Detect which cell encompasses the target text, then output its (x, y) center coordinate. 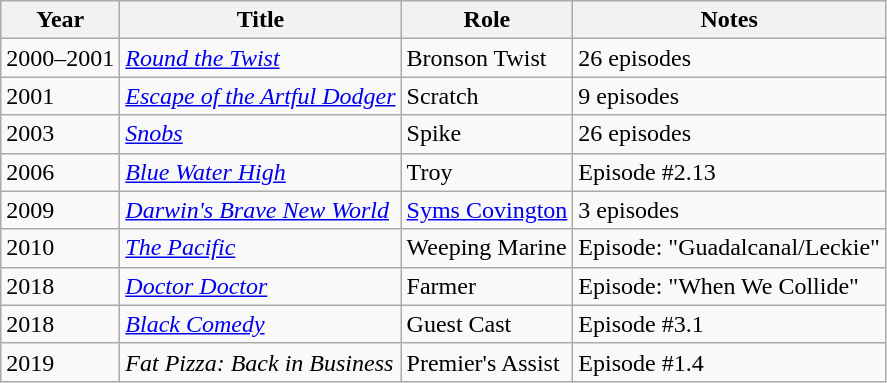
Doctor Doctor (260, 286)
Episode: "When We Collide" (730, 286)
Guest Cast (487, 324)
Snobs (260, 134)
Farmer (487, 286)
Episode #3.1 (730, 324)
Title (260, 20)
Blue Water High (260, 172)
Year (60, 20)
2001 (60, 96)
2009 (60, 210)
2003 (60, 134)
Black Comedy (260, 324)
Weeping Marine (487, 248)
Bronson Twist (487, 58)
3 episodes (730, 210)
Episode: "Guadalcanal/Leckie" (730, 248)
Round the Twist (260, 58)
9 episodes (730, 96)
Syms Covington (487, 210)
2006 (60, 172)
Troy (487, 172)
Darwin's Brave New World (260, 210)
Episode #2.13 (730, 172)
Spike (487, 134)
2010 (60, 248)
Notes (730, 20)
Episode #1.4 (730, 362)
2000–2001 (60, 58)
Scratch (487, 96)
Premier's Assist (487, 362)
Fat Pizza: Back in Business (260, 362)
The Pacific (260, 248)
2019 (60, 362)
Escape of the Artful Dodger (260, 96)
Role (487, 20)
